Search for the cell housing the specified text and yield its (x, y) center coordinate. 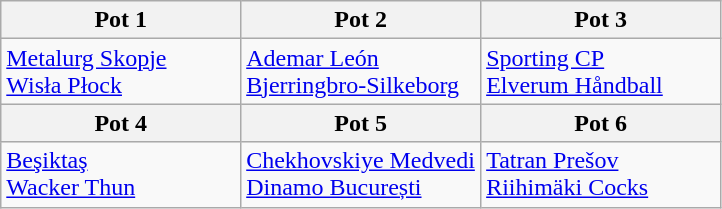
Ademar León Bjerringbro-Silkeborg (361, 72)
Chekhovskiye Medvedi Dinamo București (361, 174)
Pot 1 (121, 20)
Beşiktaş Wacker Thun (121, 174)
Pot 6 (601, 123)
Tatran Prešov Riihimäki Cocks (601, 174)
Pot 2 (361, 20)
Pot 5 (361, 123)
Pot 3 (601, 20)
Sporting CP Elverum Håndball (601, 72)
Metalurg Skopje Wisła Płock (121, 72)
Pot 4 (121, 123)
